Locate the cell with the specified text and output its [x, y] center coordinate. 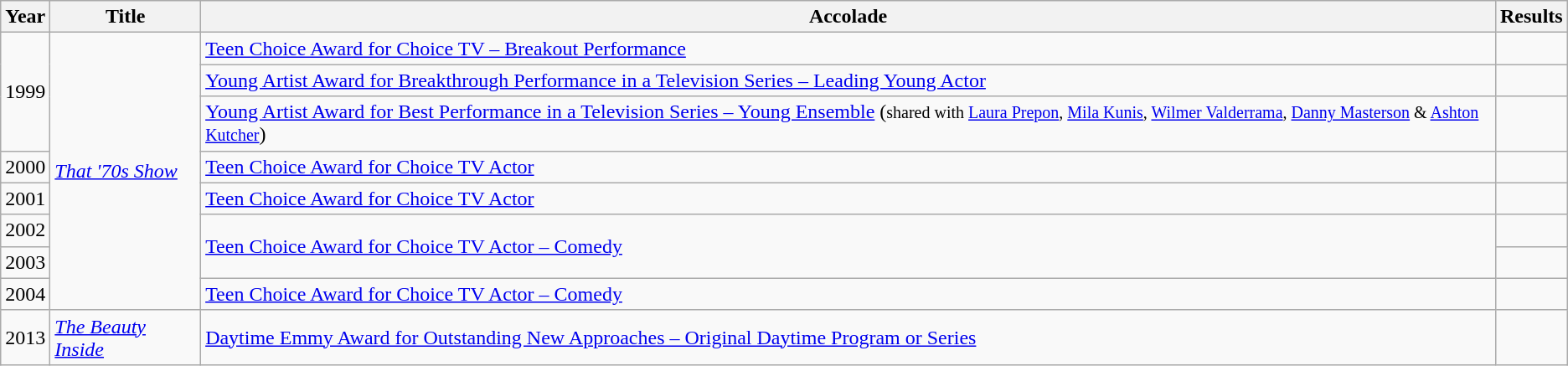
Daytime Emmy Award for Outstanding New Approaches – Original Daytime Program or Series [848, 337]
The Beauty Inside [126, 337]
Year [25, 17]
2002 [25, 230]
Title [126, 17]
2004 [25, 294]
2000 [25, 167]
Results [1531, 17]
Accolade [848, 17]
That '70s Show [126, 172]
Young Artist Award for Breakthrough Performance in a Television Series – Leading Young Actor [848, 80]
1999 [25, 92]
Teen Choice Award for Choice TV – Breakout Performance [848, 49]
2013 [25, 337]
2001 [25, 198]
2003 [25, 262]
